Find where the given text appears and provide that cell's center as (X, Y) coordinate. 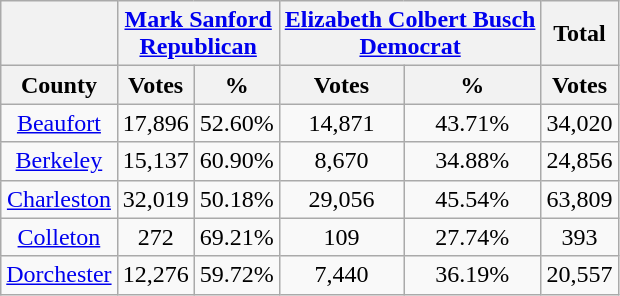
109 (341, 237)
Mark SanfordRepublican (198, 34)
County (59, 85)
8,670 (341, 161)
27.74% (472, 237)
Beaufort (59, 123)
7,440 (341, 275)
24,856 (580, 161)
Colleton (59, 237)
14,871 (341, 123)
15,137 (156, 161)
52.60% (236, 123)
34.88% (472, 161)
20,557 (580, 275)
43.71% (472, 123)
34,020 (580, 123)
60.90% (236, 161)
45.54% (472, 199)
Total (580, 34)
59.72% (236, 275)
12,276 (156, 275)
63,809 (580, 199)
32,019 (156, 199)
50.18% (236, 199)
Berkeley (59, 161)
29,056 (341, 199)
Dorchester (59, 275)
Charleston (59, 199)
17,896 (156, 123)
272 (156, 237)
69.21% (236, 237)
36.19% (472, 275)
393 (580, 237)
Elizabeth Colbert BuschDemocrat (410, 34)
